Pinpoint the cell where the given text exists, returning its [x, y] midpoint coordinate. 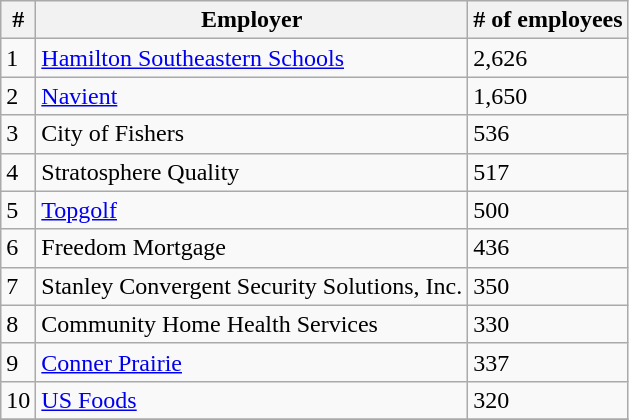
US Foods [252, 400]
2 [18, 96]
# [18, 20]
Employer [252, 20]
10 [18, 400]
6 [18, 248]
320 [548, 400]
500 [548, 210]
Topgolf [252, 210]
517 [548, 172]
9 [18, 362]
Freedom Mortgage [252, 248]
Stanley Convergent Security Solutions, Inc. [252, 286]
1,650 [548, 96]
536 [548, 134]
Navient [252, 96]
Stratosphere Quality [252, 172]
337 [548, 362]
# of employees [548, 20]
Community Home Health Services [252, 324]
8 [18, 324]
1 [18, 58]
7 [18, 286]
Conner Prairie [252, 362]
2,626 [548, 58]
330 [548, 324]
3 [18, 134]
4 [18, 172]
Hamilton Southeastern Schools [252, 58]
436 [548, 248]
City of Fishers [252, 134]
5 [18, 210]
350 [548, 286]
